Identify which cell holds the provided text, then report its (X, Y) central coordinate. 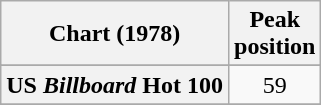
Chart (1978) (115, 34)
US Billboard Hot 100 (115, 85)
59 (275, 85)
Peakposition (275, 34)
